Output the [X, Y] coordinate of the center of the cell containing the given text.  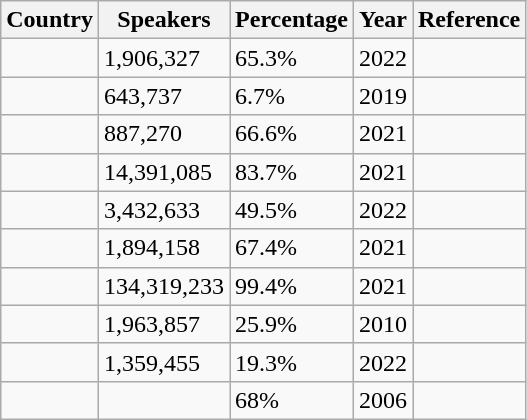
1,359,455 [164, 362]
2006 [382, 400]
66.6% [292, 134]
25.9% [292, 324]
14,391,085 [164, 172]
2010 [382, 324]
Percentage [292, 20]
3,432,633 [164, 210]
83.7% [292, 172]
49.5% [292, 210]
134,319,233 [164, 286]
Year [382, 20]
19.3% [292, 362]
Reference [468, 20]
65.3% [292, 58]
Speakers [164, 20]
Country [50, 20]
1,906,327 [164, 58]
887,270 [164, 134]
6.7% [292, 96]
2019 [382, 96]
99.4% [292, 286]
67.4% [292, 248]
68% [292, 400]
1,963,857 [164, 324]
1,894,158 [164, 248]
643,737 [164, 96]
